Return (X, Y) of the center of cell containing provided text 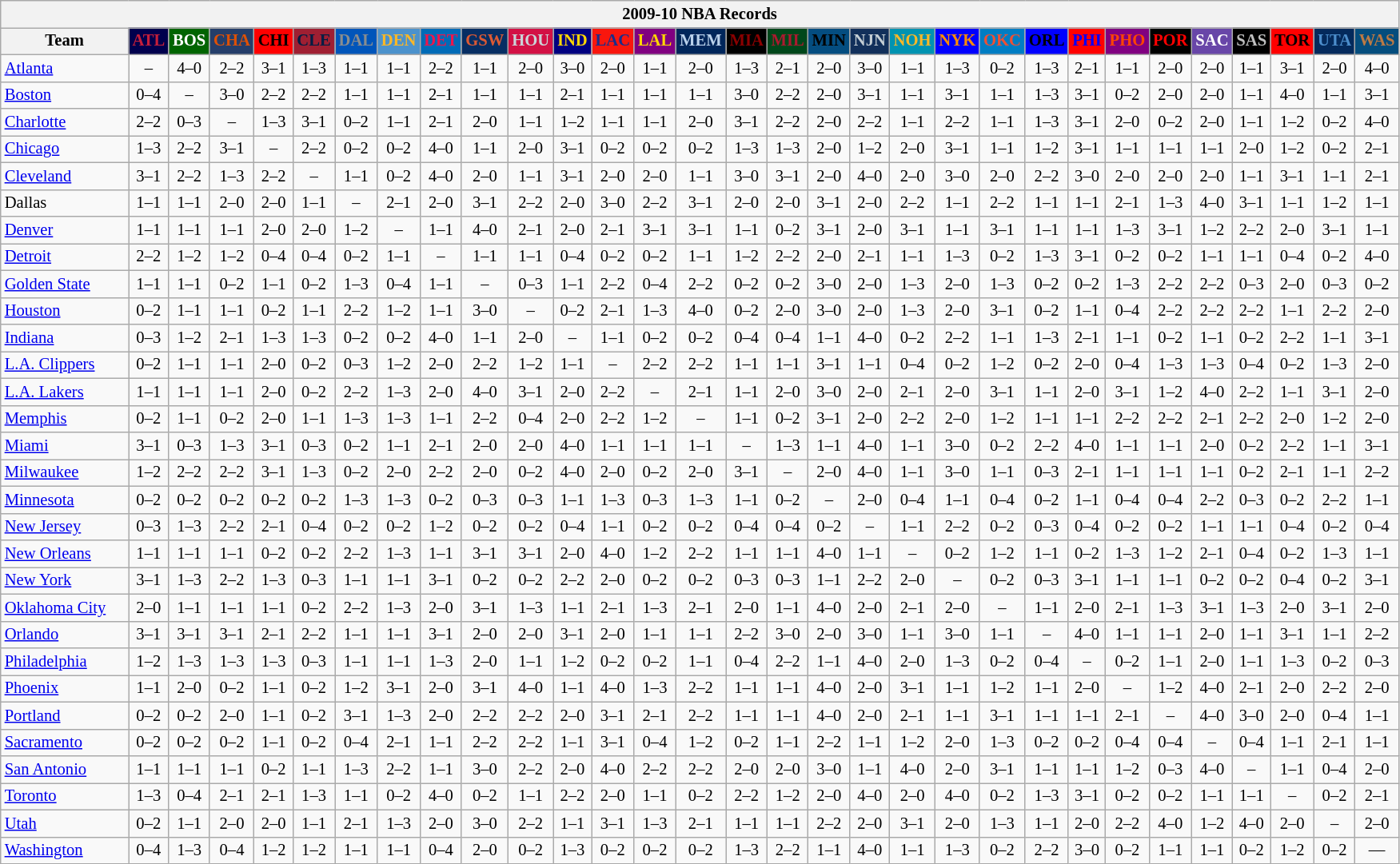
OKC (1003, 41)
Charlotte (65, 122)
Utah (65, 823)
Memphis (65, 419)
IND (572, 41)
Orlando (65, 635)
Miami (65, 445)
NJN (870, 41)
Milwaukee (65, 472)
HOU (531, 41)
UTA (1334, 41)
New York (65, 580)
TOR (1292, 41)
Washington (65, 850)
Indiana (65, 338)
WAS (1377, 41)
CHA (232, 41)
MIA (747, 41)
PHI (1087, 41)
PHO (1127, 41)
Houston (65, 311)
SAS (1251, 41)
BOS (189, 41)
DAL (357, 41)
Dallas (65, 203)
MIL (788, 41)
DEN (398, 41)
SAC (1212, 41)
New Orleans (65, 554)
Oklahoma City (65, 607)
L.A. Lakers (65, 392)
POR (1171, 41)
LAC (612, 41)
Boston (65, 95)
Phoenix (65, 688)
Chicago (65, 149)
CHI (273, 41)
CLE (313, 41)
Detroit (65, 257)
GSW (485, 41)
— (1377, 850)
Atlanta (65, 68)
Portland (65, 715)
Philadelphia (65, 661)
Sacramento (65, 743)
Minnesota (65, 500)
LAL (655, 41)
NOH (913, 41)
MIN (829, 41)
DET (441, 41)
L.A. Clippers (65, 364)
New Jersey (65, 527)
2009-10 NBA Records (700, 14)
Team (65, 41)
ORL (1047, 41)
Toronto (65, 796)
Denver (65, 229)
ATL (149, 41)
Cleveland (65, 176)
NYK (957, 41)
MEM (700, 41)
Golden State (65, 284)
San Antonio (65, 770)
